Scan for the cell matching the given text and deliver its (X, Y) coordinate at center. 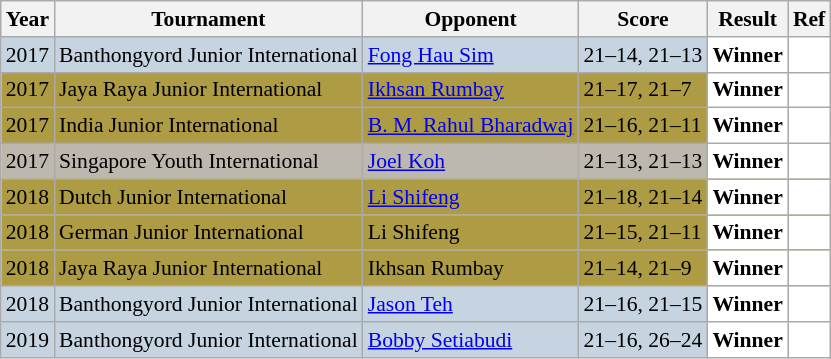
21–18, 21–14 (642, 197)
2019 (28, 340)
21–16, 21–15 (642, 304)
Score (642, 19)
Opponent (471, 19)
Ref (809, 19)
21–17, 21–7 (642, 90)
21–16, 26–24 (642, 340)
21–13, 21–13 (642, 162)
Joel Koh (471, 162)
21–14, 21–9 (642, 269)
Year (28, 19)
21–16, 21–11 (642, 126)
B. M. Rahul Bharadwaj (471, 126)
India Junior International (208, 126)
German Junior International (208, 233)
Fong Hau Sim (471, 55)
Singapore Youth International (208, 162)
21–15, 21–11 (642, 233)
21–14, 21–13 (642, 55)
Tournament (208, 19)
Result (748, 19)
Jason Teh (471, 304)
Bobby Setiabudi (471, 340)
Dutch Junior International (208, 197)
